Capture the cell that displays the provided text and extract its [x, y] central coordinate. 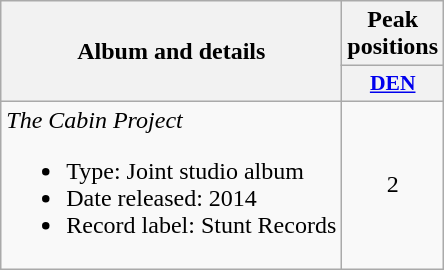
Peak positions [393, 34]
DEN [393, 84]
Album and details [172, 52]
2 [393, 184]
The Cabin ProjectType: Joint studio albumDate released: 2014Record label: Stunt Records [172, 184]
